Return [X, Y] of the center of cell containing provided text 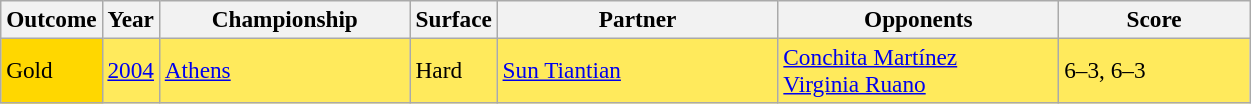
Sun Tiantian [638, 70]
Surface [454, 19]
Outcome [52, 19]
2004 [130, 70]
Conchita Martínez Virginia Ruano [918, 70]
Opponents [918, 19]
Year [130, 19]
6–3, 6–3 [1154, 70]
Score [1154, 19]
Gold [52, 70]
Athens [284, 70]
Championship [284, 19]
Partner [638, 19]
Hard [454, 70]
